Capture the cell that displays the provided text and extract its [X, Y] central coordinate. 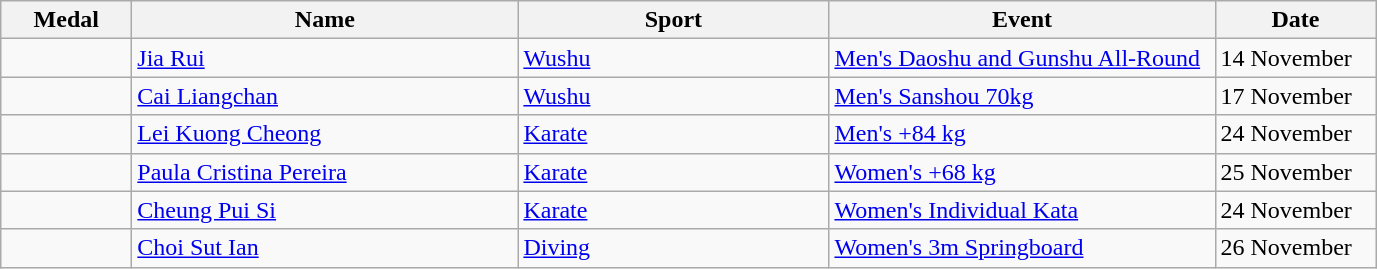
Name [325, 20]
Medal [66, 20]
Women's +68 kg [1022, 172]
Men's Sanshou 70kg [1022, 96]
Paula Cristina Pereira [325, 172]
Diving [674, 248]
Men's +84 kg [1022, 134]
Cai Liangchan [325, 96]
Date [1296, 20]
Jia Rui [325, 58]
Cheung Pui Si [325, 210]
Women's Individual Kata [1022, 210]
Women's 3m Springboard [1022, 248]
25 November [1296, 172]
Choi Sut Ian [325, 248]
26 November [1296, 248]
Men's Daoshu and Gunshu All-Round [1022, 58]
Lei Kuong Cheong [325, 134]
Sport [674, 20]
Event [1022, 20]
14 November [1296, 58]
17 November [1296, 96]
